For the text-containing cell, return its midpoint in [X, Y] coordinate format. 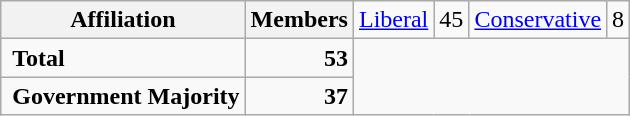
37 [299, 96]
Total [123, 58]
Conservative [538, 20]
Affiliation [123, 20]
Members [299, 20]
Government Majority [123, 96]
45 [452, 20]
8 [618, 20]
Liberal [393, 20]
53 [299, 58]
